Capture the cell that displays the provided text and extract its [X, Y] central coordinate. 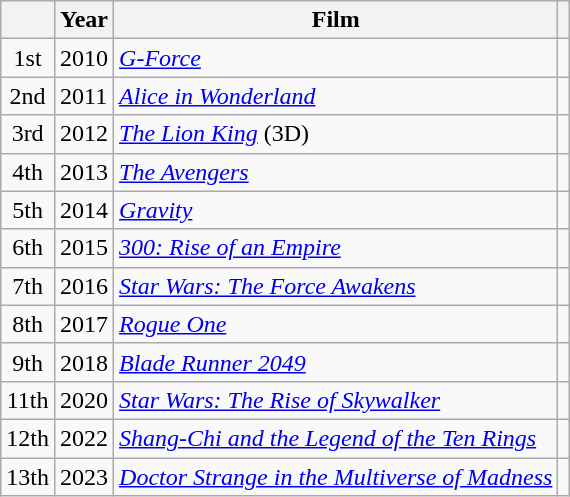
1st [28, 58]
Blade Runner 2049 [336, 362]
300: Rise of an Empire [336, 248]
4th [28, 172]
Rogue One [336, 324]
2016 [84, 286]
2022 [84, 438]
2013 [84, 172]
Alice in Wonderland [336, 96]
Year [84, 20]
9th [28, 362]
G-Force [336, 58]
2020 [84, 400]
2012 [84, 134]
2010 [84, 58]
8th [28, 324]
2011 [84, 96]
5th [28, 210]
2014 [84, 210]
Doctor Strange in the Multiverse of Madness [336, 477]
6th [28, 248]
7th [28, 286]
The Avengers [336, 172]
2018 [84, 362]
11th [28, 400]
3rd [28, 134]
12th [28, 438]
2015 [84, 248]
Star Wars: The Rise of Skywalker [336, 400]
2017 [84, 324]
The Lion King (3D) [336, 134]
Gravity [336, 210]
2nd [28, 96]
Star Wars: The Force Awakens [336, 286]
2023 [84, 477]
Film [336, 20]
13th [28, 477]
Shang-Chi and the Legend of the Ten Rings [336, 438]
